From the cell containing the given text, extract its center point as [x, y] coordinate. 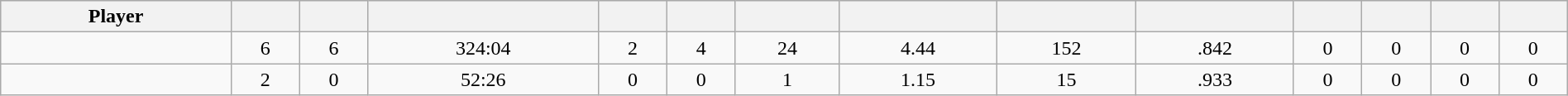
.842 [1215, 48]
1 [787, 79]
1.15 [918, 79]
152 [1067, 48]
52:26 [483, 79]
Player [116, 17]
15 [1067, 79]
.933 [1215, 79]
324:04 [483, 48]
4 [701, 48]
4.44 [918, 48]
24 [787, 48]
